Extract the (x, y) coordinate from the center of the cell holding the provided text.  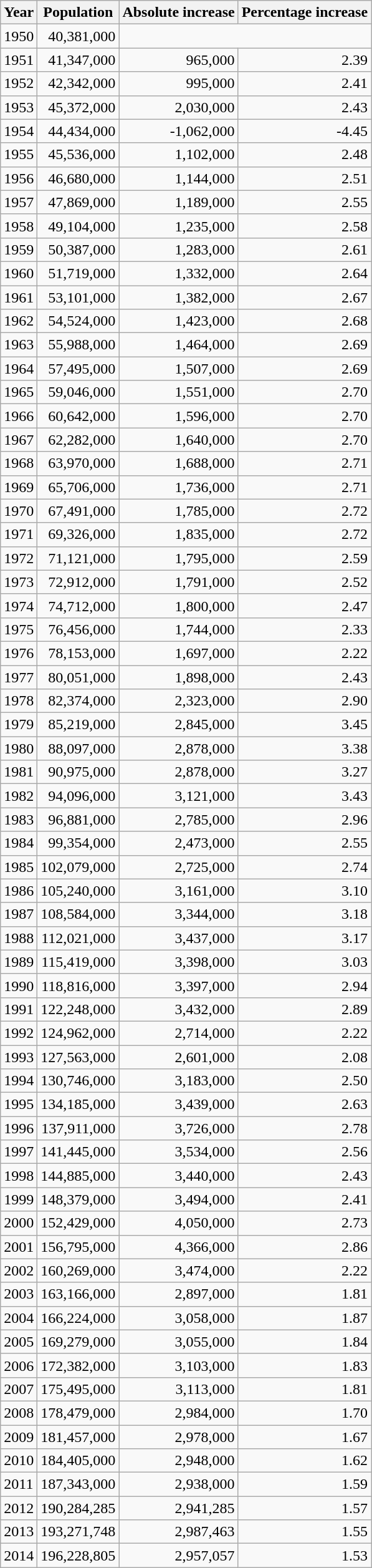
1965 (19, 392)
51,719,000 (79, 273)
2.08 (304, 1057)
1968 (19, 463)
3,183,000 (178, 1081)
2,948,000 (178, 1461)
172,382,000 (79, 1365)
3,398,000 (178, 962)
995,000 (178, 84)
2.33 (304, 629)
Year (19, 12)
67,491,000 (79, 511)
2.63 (304, 1105)
3,121,000 (178, 796)
1996 (19, 1128)
2,845,000 (178, 725)
3,161,000 (178, 891)
1963 (19, 345)
1,551,000 (178, 392)
69,326,000 (79, 535)
49,104,000 (79, 226)
1966 (19, 416)
1967 (19, 440)
2.86 (304, 1247)
41,347,000 (79, 60)
1975 (19, 629)
3,440,000 (178, 1176)
1.62 (304, 1461)
1977 (19, 677)
3,494,000 (178, 1199)
122,248,000 (79, 1009)
50,387,000 (79, 249)
134,185,000 (79, 1105)
2.58 (304, 226)
3,397,000 (178, 985)
137,911,000 (79, 1128)
3,344,000 (178, 914)
54,524,000 (79, 321)
46,680,000 (79, 178)
42,342,000 (79, 84)
1.84 (304, 1342)
2.48 (304, 155)
2.89 (304, 1009)
1.57 (304, 1508)
1,596,000 (178, 416)
80,051,000 (79, 677)
187,343,000 (79, 1484)
Absolute increase (178, 12)
1950 (19, 36)
105,240,000 (79, 891)
1.70 (304, 1413)
1,640,000 (178, 440)
178,479,000 (79, 1413)
108,584,000 (79, 914)
53,101,000 (79, 298)
141,445,000 (79, 1152)
3.45 (304, 725)
1,144,000 (178, 178)
2,978,000 (178, 1436)
3.27 (304, 772)
1,688,000 (178, 463)
96,881,000 (79, 820)
2.59 (304, 558)
65,706,000 (79, 487)
2005 (19, 1342)
1,736,000 (178, 487)
2,725,000 (178, 867)
1979 (19, 725)
2.90 (304, 701)
130,746,000 (79, 1081)
1.67 (304, 1436)
124,962,000 (79, 1033)
3.38 (304, 748)
2012 (19, 1508)
1,791,000 (178, 582)
1999 (19, 1199)
2,984,000 (178, 1413)
44,434,000 (79, 131)
Population (79, 12)
3.43 (304, 796)
72,912,000 (79, 582)
2,897,000 (178, 1294)
2,957,057 (178, 1556)
2002 (19, 1270)
Percentage increase (304, 12)
1,423,000 (178, 321)
3,474,000 (178, 1270)
2.52 (304, 582)
2,785,000 (178, 820)
1951 (19, 60)
2010 (19, 1461)
118,816,000 (79, 985)
3,437,000 (178, 938)
1.87 (304, 1318)
3,439,000 (178, 1105)
63,970,000 (79, 463)
1,235,000 (178, 226)
78,153,000 (79, 653)
193,271,748 (79, 1532)
3,055,000 (178, 1342)
45,372,000 (79, 107)
2.64 (304, 273)
2.67 (304, 298)
175,495,000 (79, 1389)
160,269,000 (79, 1270)
2.68 (304, 321)
85,219,000 (79, 725)
1954 (19, 131)
2.50 (304, 1081)
2004 (19, 1318)
1955 (19, 155)
1983 (19, 820)
1980 (19, 748)
112,021,000 (79, 938)
1,835,000 (178, 535)
1991 (19, 1009)
1,795,000 (178, 558)
115,419,000 (79, 962)
3.03 (304, 962)
1998 (19, 1176)
2,941,285 (178, 1508)
1961 (19, 298)
3,058,000 (178, 1318)
3,432,000 (178, 1009)
2.74 (304, 867)
2.51 (304, 178)
2,938,000 (178, 1484)
55,988,000 (79, 345)
1959 (19, 249)
1981 (19, 772)
-4.45 (304, 131)
2,714,000 (178, 1033)
3,103,000 (178, 1365)
2.78 (304, 1128)
3.10 (304, 891)
1970 (19, 511)
1.83 (304, 1365)
1,464,000 (178, 345)
2,473,000 (178, 843)
1969 (19, 487)
2,030,000 (178, 107)
190,284,285 (79, 1508)
1,189,000 (178, 202)
2011 (19, 1484)
45,536,000 (79, 155)
2.94 (304, 985)
127,563,000 (79, 1057)
102,079,000 (79, 867)
1953 (19, 107)
1.55 (304, 1532)
1989 (19, 962)
2006 (19, 1365)
2003 (19, 1294)
965,000 (178, 60)
1997 (19, 1152)
1,697,000 (178, 653)
196,228,805 (79, 1556)
1992 (19, 1033)
1962 (19, 321)
169,279,000 (79, 1342)
2000 (19, 1223)
1984 (19, 843)
1,332,000 (178, 273)
163,166,000 (79, 1294)
-1,062,000 (178, 131)
82,374,000 (79, 701)
99,354,000 (79, 843)
1994 (19, 1081)
2.73 (304, 1223)
2,601,000 (178, 1057)
94,096,000 (79, 796)
166,224,000 (79, 1318)
2014 (19, 1556)
3.17 (304, 938)
2008 (19, 1413)
1956 (19, 178)
1958 (19, 226)
2.61 (304, 249)
1974 (19, 606)
1952 (19, 84)
144,885,000 (79, 1176)
1,507,000 (178, 369)
2.96 (304, 820)
1990 (19, 985)
1.53 (304, 1556)
2.39 (304, 60)
1986 (19, 891)
1985 (19, 867)
1,283,000 (178, 249)
2001 (19, 1247)
2,323,000 (178, 701)
152,429,000 (79, 1223)
1978 (19, 701)
1,898,000 (178, 677)
4,366,000 (178, 1247)
1971 (19, 535)
60,642,000 (79, 416)
76,456,000 (79, 629)
1987 (19, 914)
148,379,000 (79, 1199)
181,457,000 (79, 1436)
2013 (19, 1532)
184,405,000 (79, 1461)
2,987,463 (178, 1532)
47,869,000 (79, 202)
1964 (19, 369)
2009 (19, 1436)
1,382,000 (178, 298)
1.59 (304, 1484)
1,800,000 (178, 606)
2.47 (304, 606)
1960 (19, 273)
74,712,000 (79, 606)
3,534,000 (178, 1152)
2.56 (304, 1152)
1972 (19, 558)
1993 (19, 1057)
4,050,000 (178, 1223)
1,785,000 (178, 511)
1973 (19, 582)
71,121,000 (79, 558)
1995 (19, 1105)
90,975,000 (79, 772)
156,795,000 (79, 1247)
88,097,000 (79, 748)
3,726,000 (178, 1128)
1,102,000 (178, 155)
1988 (19, 938)
2007 (19, 1389)
3.18 (304, 914)
62,282,000 (79, 440)
1957 (19, 202)
1976 (19, 653)
57,495,000 (79, 369)
1982 (19, 796)
59,046,000 (79, 392)
3,113,000 (178, 1389)
40,381,000 (79, 36)
1,744,000 (178, 629)
